Identify which cell holds the provided text, then report its [x, y] central coordinate. 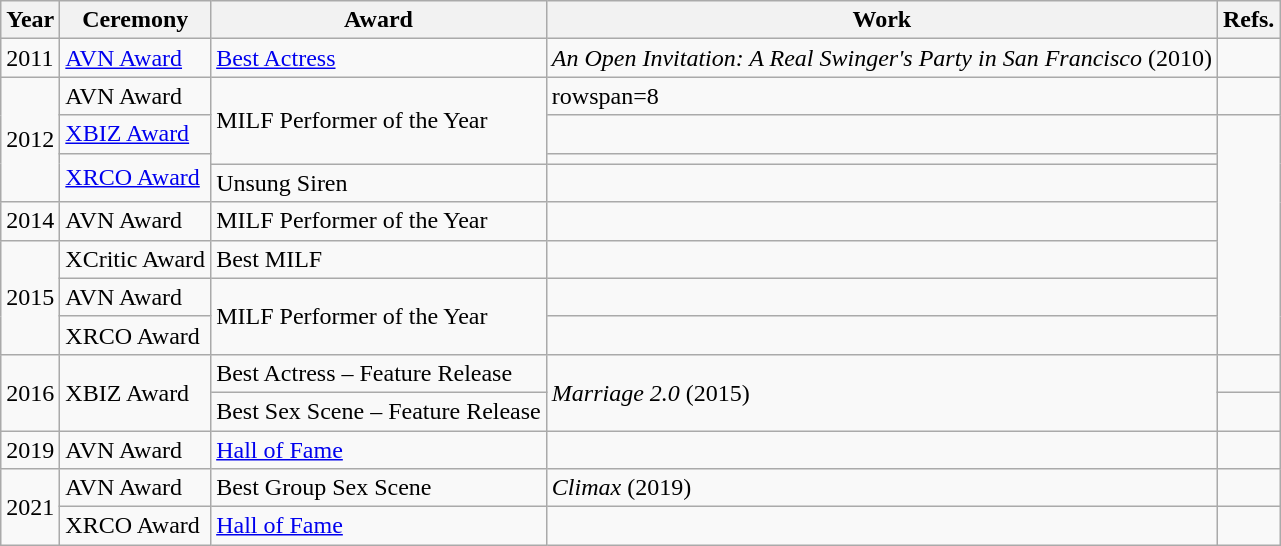
rowspan=8 [882, 96]
Marriage 2.0 (2015) [882, 392]
Unsung Siren [379, 183]
Best Actress [379, 58]
Best Group Sex Scene [379, 488]
Ceremony [136, 20]
Refs. [1249, 20]
2015 [30, 297]
Climax (2019) [882, 488]
2014 [30, 221]
2011 [30, 58]
An Open Invitation: A Real Swinger's Party in San Francisco (2010) [882, 58]
2016 [30, 392]
XCritic Award [136, 259]
Year [30, 20]
Award [379, 20]
2021 [30, 507]
2012 [30, 140]
Best MILF [379, 259]
Best Sex Scene – Feature Release [379, 411]
Best Actress – Feature Release [379, 373]
Work [882, 20]
2019 [30, 449]
